Pinpoint the cell where the given text exists, returning its [x, y] midpoint coordinate. 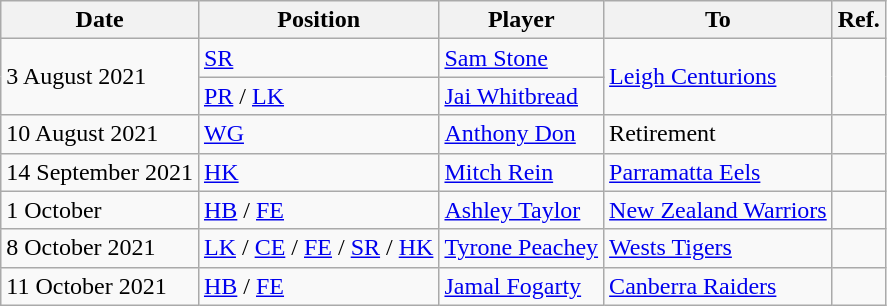
LK / CE / FE / SR / HK [318, 248]
HK [318, 172]
Leigh Centurions [718, 77]
Jamal Fogarty [522, 286]
11 October 2021 [100, 286]
10 August 2021 [100, 134]
Player [522, 20]
WG [318, 134]
New Zealand Warriors [718, 210]
14 September 2021 [100, 172]
Parramatta Eels [718, 172]
Date [100, 20]
8 October 2021 [100, 248]
3 August 2021 [100, 77]
Retirement [718, 134]
Anthony Don [522, 134]
Canberra Raiders [718, 286]
Mitch Rein [522, 172]
PR / LK [318, 96]
SR [318, 58]
1 October [100, 210]
Position [318, 20]
Tyrone Peachey [522, 248]
Ref. [858, 20]
Wests Tigers [718, 248]
To [718, 20]
Sam Stone [522, 58]
Jai Whitbread [522, 96]
Ashley Taylor [522, 210]
